For the text-containing cell, return its midpoint in [X, Y] coordinate format. 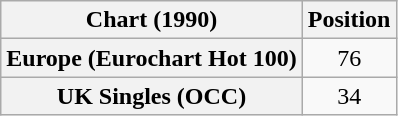
Europe (Eurochart Hot 100) [152, 58]
Chart (1990) [152, 20]
UK Singles (OCC) [152, 96]
76 [349, 58]
Position [349, 20]
34 [349, 96]
